Pinpoint the cell where the given text exists, returning its (X, Y) midpoint coordinate. 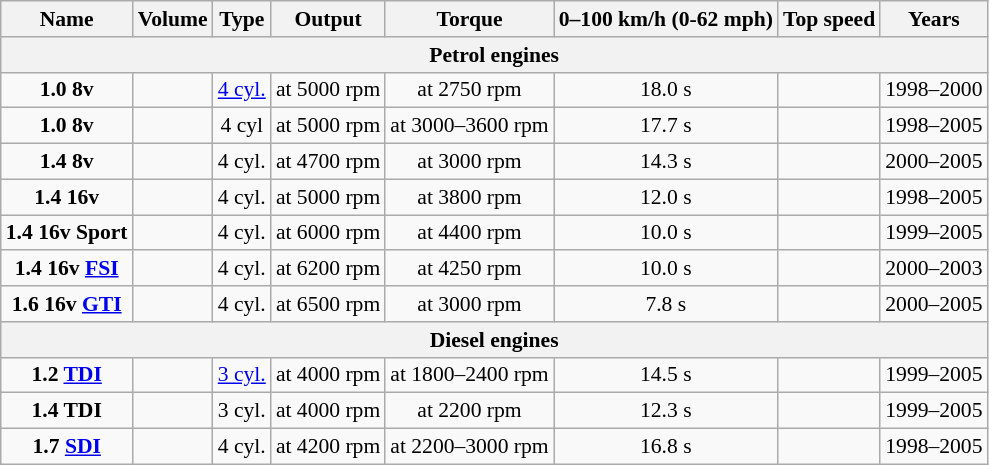
at 1800–2400 rpm (469, 375)
1.4 TDI (67, 411)
1.4 8v (67, 162)
Years (934, 19)
12.0 s (666, 197)
at 2200 rpm (469, 411)
14.5 s (666, 375)
Name (67, 19)
Diesel engines (494, 340)
at 4700 rpm (328, 162)
1998–2000 (934, 90)
1.4 16v (67, 197)
at 6500 rpm (328, 304)
1.4 16v Sport (67, 233)
4 cyl (242, 126)
Output (328, 19)
1.2 TDI (67, 375)
Torque (469, 19)
1.7 SDI (67, 447)
at 4250 rpm (469, 269)
at 6000 rpm (328, 233)
at 4400 rpm (469, 233)
14.3 s (666, 162)
Top speed (829, 19)
18.0 s (666, 90)
1.4 16v FSI (67, 269)
at 2750 rpm (469, 90)
2000–2003 (934, 269)
at 2200–3000 rpm (469, 447)
Volume (173, 19)
at 3000–3600 rpm (469, 126)
at 6200 rpm (328, 269)
17.7 s (666, 126)
1.6 16v GTI (67, 304)
12.3 s (666, 411)
7.8 s (666, 304)
at 4200 rpm (328, 447)
at 3800 rpm (469, 197)
Petrol engines (494, 55)
0–100 km/h (0-62 mph) (666, 19)
16.8 s (666, 447)
Type (242, 19)
